Provide the [x, y] coordinate of the cell's center where the given text is located.  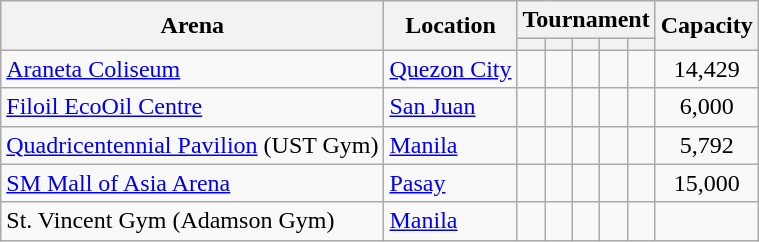
St. Vincent Gym (Adamson Gym) [192, 221]
Araneta Coliseum [192, 69]
14,429 [706, 69]
6,000 [706, 107]
Tournament [586, 20]
San Juan [450, 107]
15,000 [706, 183]
Quadricentennial Pavilion (UST Gym) [192, 145]
5,792 [706, 145]
Location [450, 26]
Filoil EcoOil Centre [192, 107]
Pasay [450, 183]
Arena [192, 26]
Capacity [706, 26]
Quezon City [450, 69]
SM Mall of Asia Arena [192, 183]
